Scan for the cell matching the given text and deliver its (X, Y) coordinate at center. 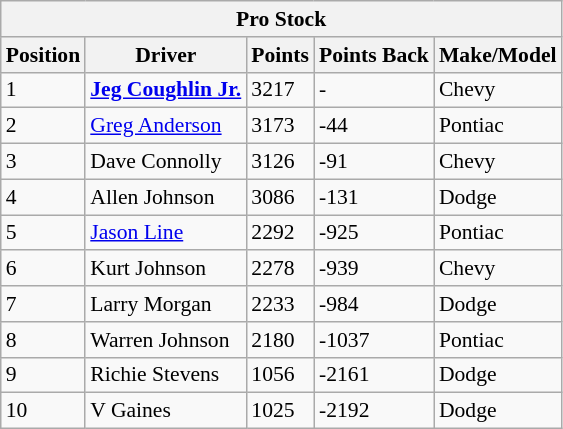
1025 (280, 411)
Larry Morgan (166, 304)
10 (43, 411)
2233 (280, 304)
3 (43, 162)
Driver (166, 55)
Richie Stevens (166, 375)
-131 (374, 197)
2180 (280, 340)
Pro Stock (282, 19)
6 (43, 269)
-2161 (374, 375)
Position (43, 55)
-925 (374, 233)
-1037 (374, 340)
3173 (280, 126)
3126 (280, 162)
- (374, 90)
Jason Line (166, 233)
Points (280, 55)
Greg Anderson (166, 126)
2292 (280, 233)
8 (43, 340)
Make/Model (498, 55)
-2192 (374, 411)
1056 (280, 375)
4 (43, 197)
2278 (280, 269)
3086 (280, 197)
2 (43, 126)
7 (43, 304)
3217 (280, 90)
Warren Johnson (166, 340)
Points Back (374, 55)
9 (43, 375)
-44 (374, 126)
V Gaines (166, 411)
-939 (374, 269)
-984 (374, 304)
-91 (374, 162)
1 (43, 90)
Dave Connolly (166, 162)
Allen Johnson (166, 197)
5 (43, 233)
Jeg Coughlin Jr. (166, 90)
Kurt Johnson (166, 269)
